For the text-containing cell, return its midpoint in (X, Y) coordinate format. 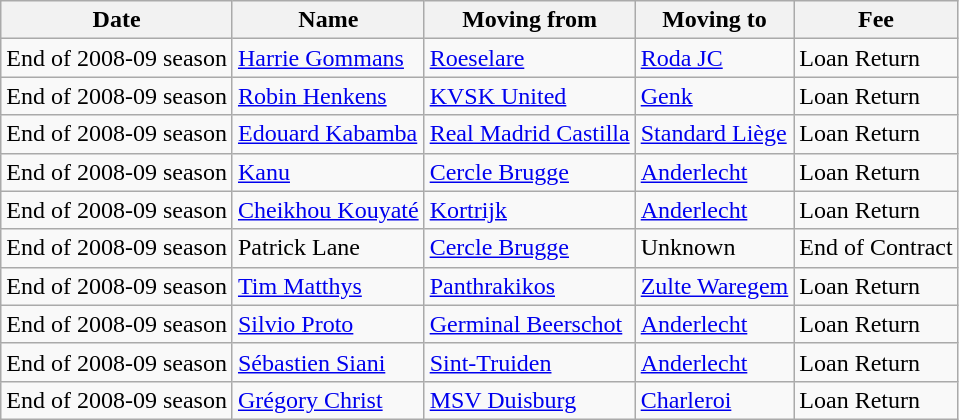
MSV Duisburg (530, 400)
Moving from (530, 20)
Sint-Truiden (530, 362)
Patrick Lane (328, 248)
Date (117, 20)
Robin Henkens (328, 96)
Silvio Proto (328, 324)
Genk (714, 96)
Standard Liège (714, 134)
Tim Matthys (328, 286)
End of Contract (876, 248)
Panthrakikos (530, 286)
Roeselare (530, 58)
Germinal Beerschot (530, 324)
Moving to (714, 20)
KVSK United (530, 96)
Real Madrid Castilla (530, 134)
Edouard Kabamba (328, 134)
Kanu (328, 172)
Grégory Christ (328, 400)
Harrie Gommans (328, 58)
Kortrijk (530, 210)
Roda JC (714, 58)
Sébastien Siani (328, 362)
Zulte Waregem (714, 286)
Cheikhou Kouyaté (328, 210)
Fee (876, 20)
Unknown (714, 248)
Charleroi (714, 400)
Name (328, 20)
